Scan for the cell matching the given text and deliver its [X, Y] coordinate at center. 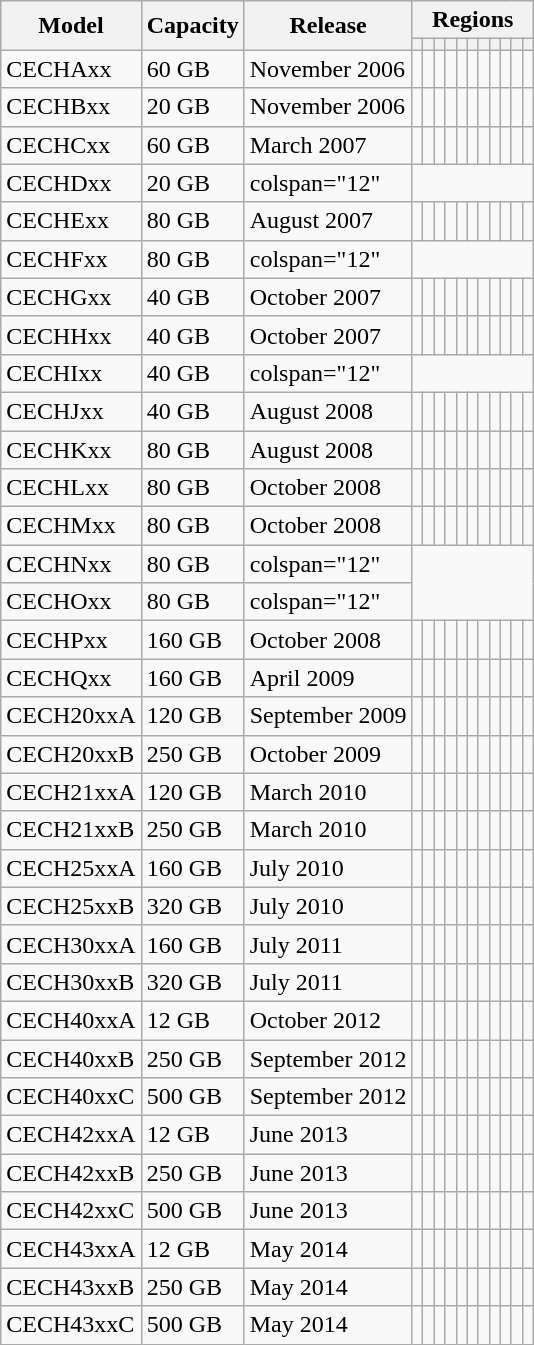
CECH42xxB [71, 1173]
CECHFxx [71, 259]
CECH42xxA [71, 1135]
CECH21xxB [71, 830]
CECHExx [71, 221]
April 2009 [328, 678]
CECHAxx [71, 69]
September 2009 [328, 716]
CECH42xxC [71, 1211]
Capacity [192, 26]
CECHPxx [71, 640]
CECHMxx [71, 526]
CECHBxx [71, 107]
March 2007 [328, 145]
Regions [473, 20]
CECH43xxA [71, 1249]
CECHIxx [71, 373]
August 2007 [328, 221]
CECH43xxB [71, 1287]
CECH20xxA [71, 716]
CECH30xxA [71, 944]
October 2012 [328, 1020]
CECH20xxB [71, 754]
CECHQxx [71, 678]
CECHOxx [71, 602]
CECH25xxB [71, 906]
CECHHxx [71, 335]
CECHNxx [71, 564]
CECH43xxC [71, 1325]
CECHGxx [71, 297]
CECH40xxB [71, 1059]
CECHKxx [71, 449]
CECH21xxA [71, 792]
CECHJxx [71, 411]
CECH25xxA [71, 868]
CECH30xxB [71, 982]
CECHCxx [71, 145]
CECH40xxA [71, 1020]
Release [328, 26]
CECH40xxC [71, 1097]
Model [71, 26]
CECHDxx [71, 183]
October 2009 [328, 754]
CECHLxx [71, 488]
